From the cell containing the given text, extract its center point as (x, y) coordinate. 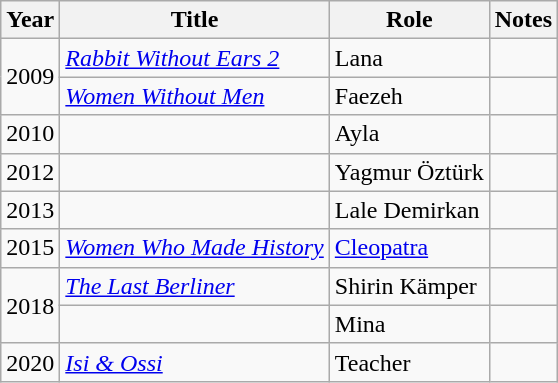
Shirin Kämper (409, 286)
Lale Demirkan (409, 210)
2018 (30, 305)
The Last Berliner (194, 286)
Women Without Men (194, 96)
2015 (30, 248)
Cleopatra (409, 248)
Title (194, 20)
Role (409, 20)
Teacher (409, 362)
Notes (523, 20)
Rabbit Without Ears 2 (194, 58)
2012 (30, 172)
Women Who Made History (194, 248)
Isi & Ossi (194, 362)
Ayla (409, 134)
Year (30, 20)
Mina (409, 324)
Lana (409, 58)
2009 (30, 77)
Faezeh (409, 96)
2013 (30, 210)
Yagmur Öztürk (409, 172)
2010 (30, 134)
2020 (30, 362)
